From the cell containing the given text, extract its center point as (X, Y) coordinate. 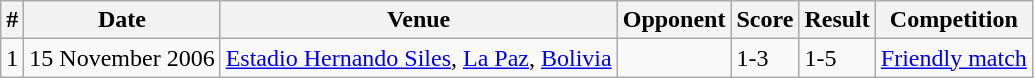
1-5 (837, 58)
Opponent (674, 20)
Competition (954, 20)
1 (12, 58)
1-3 (765, 58)
Score (765, 20)
# (12, 20)
Venue (418, 20)
Estadio Hernando Siles, La Paz, Bolivia (418, 58)
Friendly match (954, 58)
Date (122, 20)
Result (837, 20)
15 November 2006 (122, 58)
